For the text-containing cell, return its midpoint in [x, y] coordinate format. 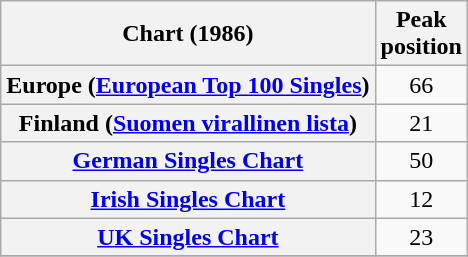
Europe (European Top 100 Singles) [188, 85]
50 [421, 161]
Chart (1986) [188, 34]
12 [421, 199]
UK Singles Chart [188, 237]
Irish Singles Chart [188, 199]
Peakposition [421, 34]
21 [421, 123]
66 [421, 85]
23 [421, 237]
German Singles Chart [188, 161]
Finland (Suomen virallinen lista) [188, 123]
